Extract the [X, Y] coordinate from the center of the cell holding the provided text.  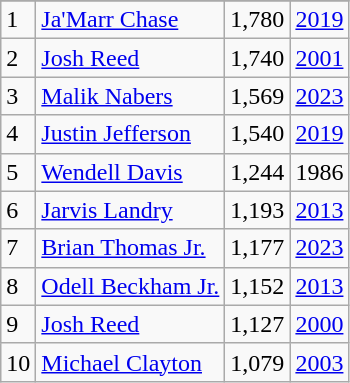
Malik Nabers [130, 96]
1,740 [258, 58]
1,177 [258, 248]
2 [18, 58]
3 [18, 96]
1,780 [258, 20]
5 [18, 172]
Justin Jefferson [130, 134]
Brian Thomas Jr. [130, 248]
Jarvis Landry [130, 210]
9 [18, 324]
2000 [320, 324]
10 [18, 362]
1986 [320, 172]
Wendell Davis [130, 172]
8 [18, 286]
1,193 [258, 210]
2003 [320, 362]
4 [18, 134]
Ja'Marr Chase [130, 20]
1,127 [258, 324]
1 [18, 20]
1,244 [258, 172]
6 [18, 210]
Odell Beckham Jr. [130, 286]
1,540 [258, 134]
Michael Clayton [130, 362]
1,152 [258, 286]
7 [18, 248]
1,569 [258, 96]
2001 [320, 58]
1,079 [258, 362]
